Find where the given text appears and provide that cell's center as [X, Y] coordinate. 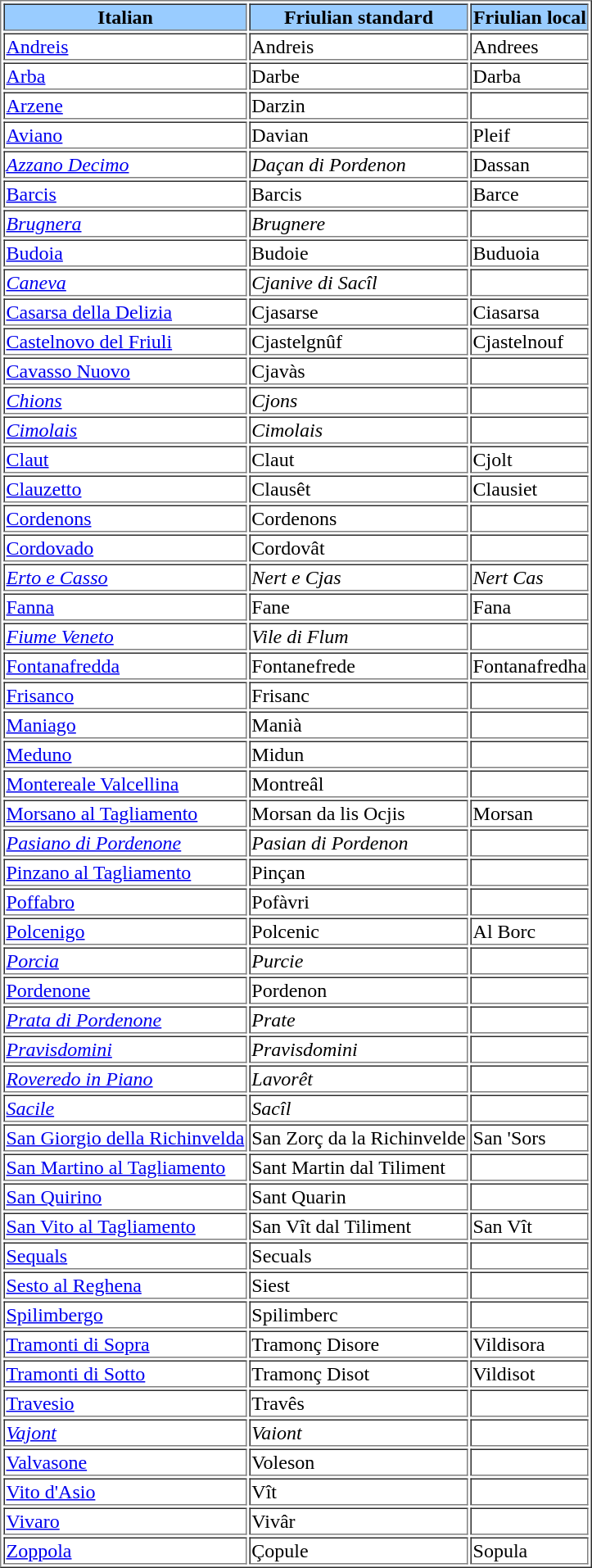
Pordenon [359, 990]
Sopula [531, 1550]
Cjavàs [359, 370]
Buduoia [531, 252]
Vajont [124, 1432]
Valvasone [124, 1462]
Sesto al Reghena [124, 1285]
Vaiont [359, 1432]
Casarsa della Delizia [124, 311]
Siest [359, 1285]
Fane [359, 606]
Friulian local [531, 16]
Caneva [124, 282]
Vivâr [359, 1520]
Pordenone [124, 990]
Poffabro [124, 901]
Polcenic [359, 931]
Arzene [124, 105]
Maniago [124, 724]
Frisanco [124, 695]
Pinçan [359, 872]
Darzin [359, 105]
Nert Cas [531, 577]
Zoppola [124, 1550]
Budoia [124, 252]
Erto e Casso [124, 577]
Brugnera [124, 223]
Castelnovo del Friuli [124, 341]
San Giorgio della Richinvelda [124, 1137]
Pofàvri [359, 901]
San Zorç da la Richinvelde [359, 1137]
Sant Martin dal Tiliment [359, 1167]
Sacile [124, 1108]
Cordovado [124, 547]
San Vît [531, 1226]
Prate [359, 1019]
Aviano [124, 134]
Frisanc [359, 695]
Vito d'Asio [124, 1491]
Cjons [359, 400]
Meduno [124, 754]
Barce [531, 193]
Fiume Veneto [124, 636]
Purcie [359, 960]
Sequals [124, 1255]
Cjolt [531, 459]
Arba [124, 75]
Travês [359, 1403]
Vildisot [531, 1373]
Cjanive di Sacîl [359, 282]
San Quirino [124, 1196]
Cordovât [359, 547]
San 'Sors [531, 1137]
Vile di Flum [359, 636]
Travesio [124, 1403]
Spilimberc [359, 1314]
Davian [359, 134]
Nert e Cjas [359, 577]
Clauzetto [124, 488]
Çopule [359, 1550]
Secuals [359, 1255]
Midun [359, 754]
Cjasarse [359, 311]
Morsano al Tagliamento [124, 813]
Montereale Valcellina [124, 783]
Cjastelnouf [531, 341]
Tramonç Disore [359, 1344]
Manià [359, 724]
Clausêt [359, 488]
Brugnere [359, 223]
Cjastelgnûf [359, 341]
San Vito al Tagliamento [124, 1226]
Tramonti di Sopra [124, 1344]
Al Borc [531, 931]
Vît [359, 1491]
Cavasso Nuovo [124, 370]
Pinzano al Tagliamento [124, 872]
Budoie [359, 252]
Voleson [359, 1462]
Lavorêt [359, 1078]
Pasian di Pordenon [359, 842]
Spilimbergo [124, 1314]
Azzano Decimo [124, 164]
Sant Quarin [359, 1196]
Friulian standard [359, 16]
Ciasarsa [531, 311]
Fontanafredha [531, 665]
Fontanafredda [124, 665]
Morsan [531, 813]
Roveredo in Piano [124, 1078]
Fanna [124, 606]
Chions [124, 400]
Dassan [531, 164]
Porcia [124, 960]
Sacîl [359, 1108]
San Martino al Tagliamento [124, 1167]
Tramonti di Sotto [124, 1373]
Darbe [359, 75]
Tramonç Disot [359, 1373]
Andrees [531, 46]
Polcenigo [124, 931]
Morsan da lis Ocjis [359, 813]
Daçan di Pordenon [359, 164]
Darba [531, 75]
Vildisora [531, 1344]
Clausiet [531, 488]
Prata di Pordenone [124, 1019]
Italian [124, 16]
Fana [531, 606]
Vivaro [124, 1520]
Montreâl [359, 783]
Pleif [531, 134]
San Vît dal Tiliment [359, 1226]
Fontanefrede [359, 665]
Pasiano di Pordenone [124, 842]
